Pinpoint the cell where the given text exists, returning its [X, Y] midpoint coordinate. 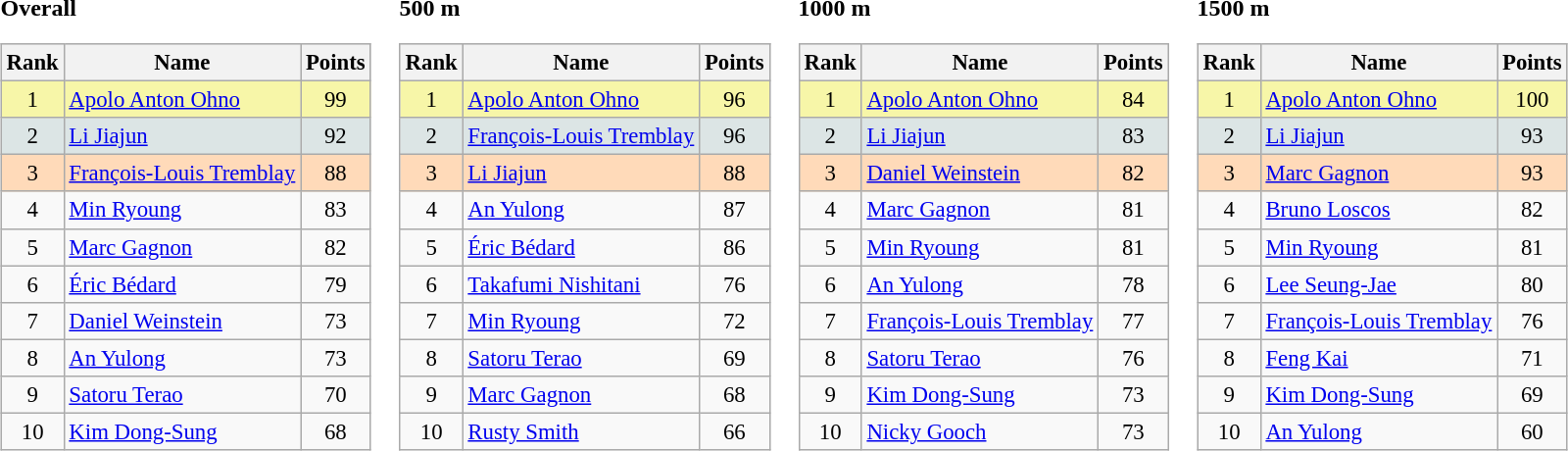
87 [735, 210]
Takafumi Nishitani [581, 284]
Lee Seung-Jae [1379, 284]
99 [335, 100]
84 [1133, 100]
72 [735, 321]
Nicky Gooch [980, 431]
Bruno Loscos [1379, 210]
79 [335, 284]
66 [735, 431]
86 [735, 247]
60 [1533, 431]
77 [1133, 321]
71 [1533, 358]
80 [1533, 284]
70 [335, 394]
Feng Kai [1379, 358]
78 [1133, 284]
100 [1533, 100]
Rusty Smith [581, 431]
92 [335, 136]
